Identify which cell holds the provided text, then report its (x, y) central coordinate. 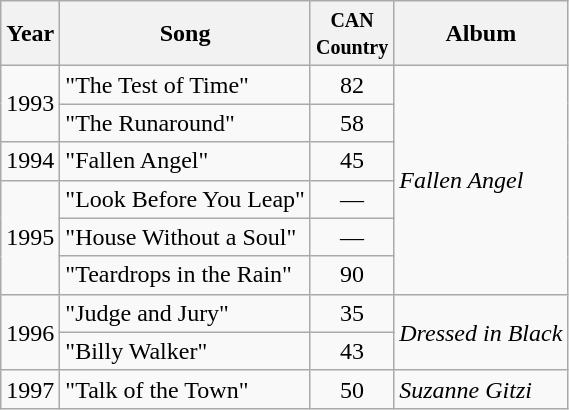
"House Without a Soul" (186, 237)
CAN Country (352, 34)
"The Test of Time" (186, 85)
"Teardrops in the Rain" (186, 275)
1993 (30, 104)
82 (352, 85)
Album (481, 34)
Suzanne Gitzi (481, 389)
"Look Before You Leap" (186, 199)
"Fallen Angel" (186, 161)
1995 (30, 237)
"Talk of the Town" (186, 389)
Song (186, 34)
Fallen Angel (481, 180)
35 (352, 313)
Year (30, 34)
45 (352, 161)
"Billy Walker" (186, 351)
50 (352, 389)
1997 (30, 389)
Dressed in Black (481, 332)
"The Runaround" (186, 123)
43 (352, 351)
"Judge and Jury" (186, 313)
58 (352, 123)
1994 (30, 161)
90 (352, 275)
1996 (30, 332)
